Scan for the cell matching the given text and deliver its (X, Y) coordinate at center. 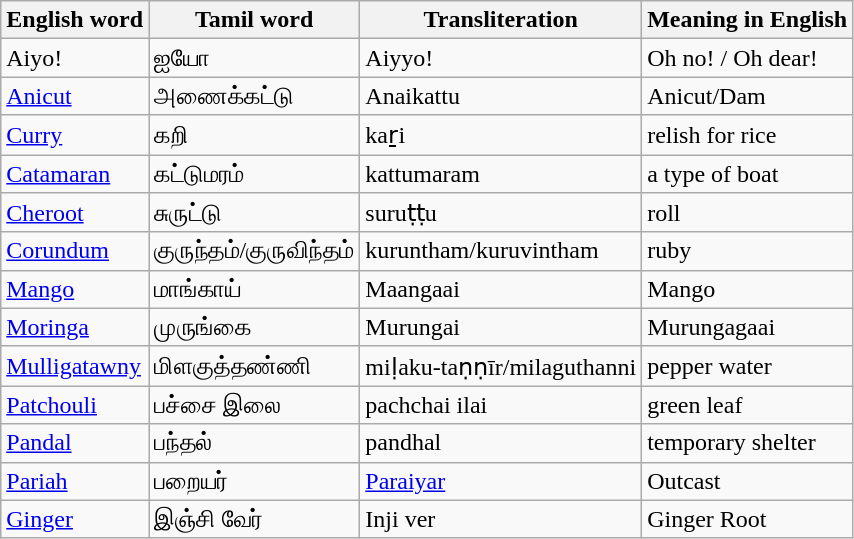
Inji ver (501, 519)
Aiyyo! (501, 58)
Maangaai (501, 289)
ஐயோ (254, 58)
Corundum (75, 251)
Tamil word (254, 20)
அணைக்கட்டு (254, 96)
பந்தல் (254, 443)
Cheroot (75, 213)
temporary shelter (748, 443)
மாங்காய் (254, 289)
Oh no! / Oh dear! (748, 58)
pepper water (748, 366)
English word (75, 20)
பச்சை இலை (254, 405)
Ginger Root (748, 519)
சுருட்டு (254, 213)
Meaning in English (748, 20)
ruby (748, 251)
Curry (75, 135)
pandhal (501, 443)
குருந்தம்/குருவிந்தம் (254, 251)
miḷaku-taṇṇīr/milaguthanni (501, 366)
Pandal (75, 443)
Anaikattu (501, 96)
Murungai (501, 327)
kaṟi (501, 135)
Ginger (75, 519)
Anicut/Dam (748, 96)
Anicut (75, 96)
கட்டுமரம் (254, 173)
இஞ்சி வேர் (254, 519)
Moringa (75, 327)
green leaf (748, 405)
Aiyo! (75, 58)
Catamaran (75, 173)
pachchai ilai (501, 405)
பறையர் (254, 481)
Pariah (75, 481)
Patchouli (75, 405)
கறி (254, 135)
roll (748, 213)
மிளகுத்தண்ணி (254, 366)
Transliteration (501, 20)
kuruntham/kuruvintham (501, 251)
Outcast (748, 481)
relish for rice (748, 135)
Mulligatawny (75, 366)
a type of boat (748, 173)
Murungagaai (748, 327)
Paraiyar (501, 481)
முருங்கை (254, 327)
kattumaram (501, 173)
suruṭṭu (501, 213)
